Find where the given text appears and provide that cell's center as [X, Y] coordinate. 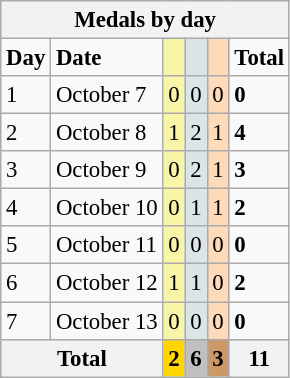
October 11 [107, 245]
Medals by day [146, 20]
October 7 [107, 95]
October 9 [107, 170]
5 [26, 245]
11 [259, 358]
October 12 [107, 283]
Day [26, 58]
7 [26, 321]
Date [107, 58]
October 10 [107, 208]
October 8 [107, 133]
October 13 [107, 321]
